Extract the (x, y) coordinate from the center of the cell holding the provided text.  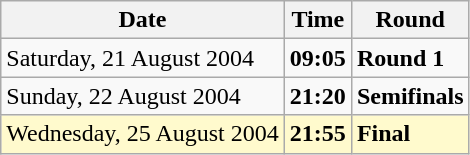
Time (318, 20)
Saturday, 21 August 2004 (143, 58)
Sunday, 22 August 2004 (143, 96)
09:05 (318, 58)
Round 1 (410, 58)
21:55 (318, 134)
21:20 (318, 96)
Final (410, 134)
Semifinals (410, 96)
Wednesday, 25 August 2004 (143, 134)
Round (410, 20)
Date (143, 20)
